From the cell containing the given text, extract its center point as [X, Y] coordinate. 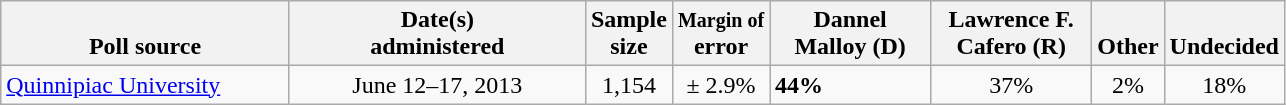
44% [850, 85]
2% [1128, 85]
Quinnipiac University [146, 85]
Date(s)administered [437, 34]
Lawrence F.Cafero (R) [1012, 34]
37% [1012, 85]
± 2.9% [720, 85]
Poll source [146, 34]
June 12–17, 2013 [437, 85]
Margin oferror [720, 34]
Undecided [1224, 34]
Samplesize [628, 34]
18% [1224, 85]
DannelMalloy (D) [850, 34]
1,154 [628, 85]
Other [1128, 34]
